Return the (x, y) coordinate for the center point of the cell that contains the specified text.  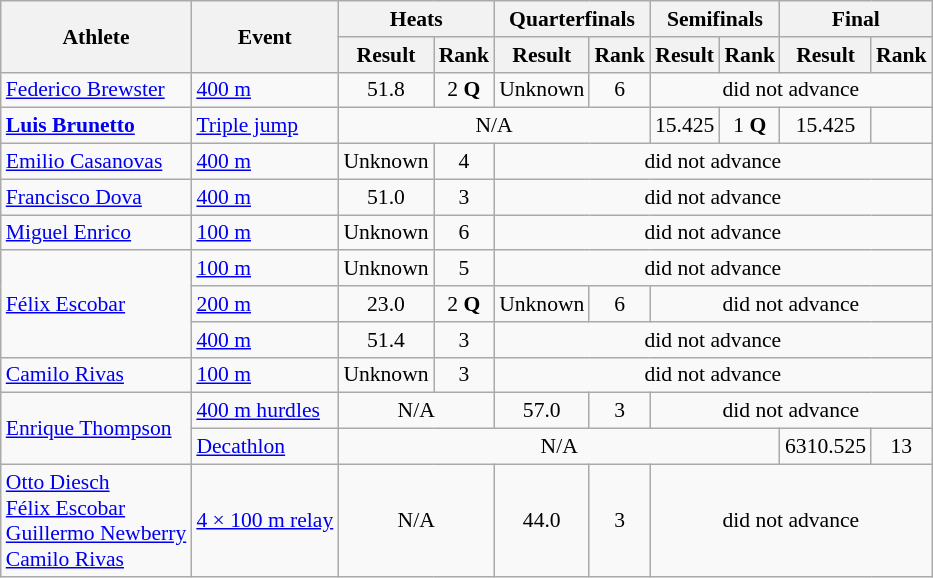
Final (856, 19)
Emilio Casanovas (96, 162)
200 m (264, 304)
1 Q (750, 126)
Luis Brunetto (96, 126)
44.0 (542, 520)
51.8 (386, 90)
23.0 (386, 304)
13 (902, 447)
51.0 (386, 197)
6310.525 (826, 447)
400 m hurdles (264, 411)
Athlete (96, 36)
Decathlon (264, 447)
57.0 (542, 411)
4 (464, 162)
Félix Escobar (96, 304)
Heats (416, 19)
Event (264, 36)
Francisco Dova (96, 197)
51.4 (386, 340)
Otto Diesch Félix Escobar Guillermo Newberry Camilo Rivas (96, 520)
5 (464, 269)
Miguel Enrico (96, 233)
Quarterfinals (572, 19)
Camilo Rivas (96, 375)
Semifinals (715, 19)
Enrique Thompson (96, 428)
Triple jump (264, 126)
4 × 100 m relay (264, 520)
Federico Brewster (96, 90)
